Search for the cell housing the specified text and yield its [X, Y] center coordinate. 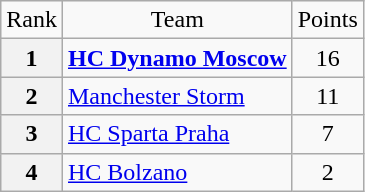
Points [328, 20]
Manchester Storm [177, 96]
HC Sparta Praha [177, 134]
1 [32, 58]
16 [328, 58]
11 [328, 96]
Team [177, 20]
HC Dynamo Moscow [177, 58]
HC Bolzano [177, 172]
4 [32, 172]
7 [328, 134]
3 [32, 134]
Rank [32, 20]
